Detect which cell encompasses the target text, then output its (x, y) center coordinate. 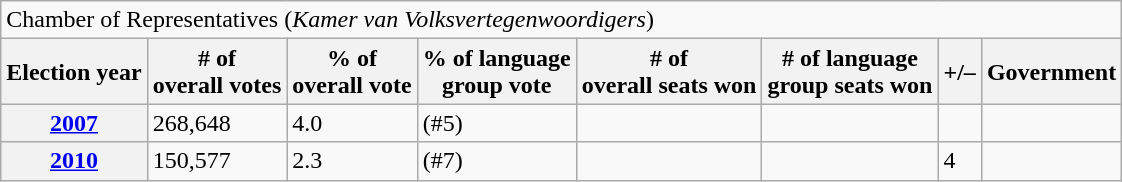
Chamber of Representatives (Kamer van Volksvertegenwoordigers) (562, 20)
2010 (74, 161)
150,577 (217, 161)
Election year (74, 72)
# of languagegroup seats won (850, 72)
4 (960, 161)
% ofoverall vote (352, 72)
% of languagegroup vote (496, 72)
# ofoverall votes (217, 72)
268,648 (217, 123)
# ofoverall seats won (669, 72)
Government (1051, 72)
4.0 (352, 123)
+/– (960, 72)
(#7) (496, 161)
2.3 (352, 161)
(#5) (496, 123)
2007 (74, 123)
